From the cell containing the given text, extract its center point as (x, y) coordinate. 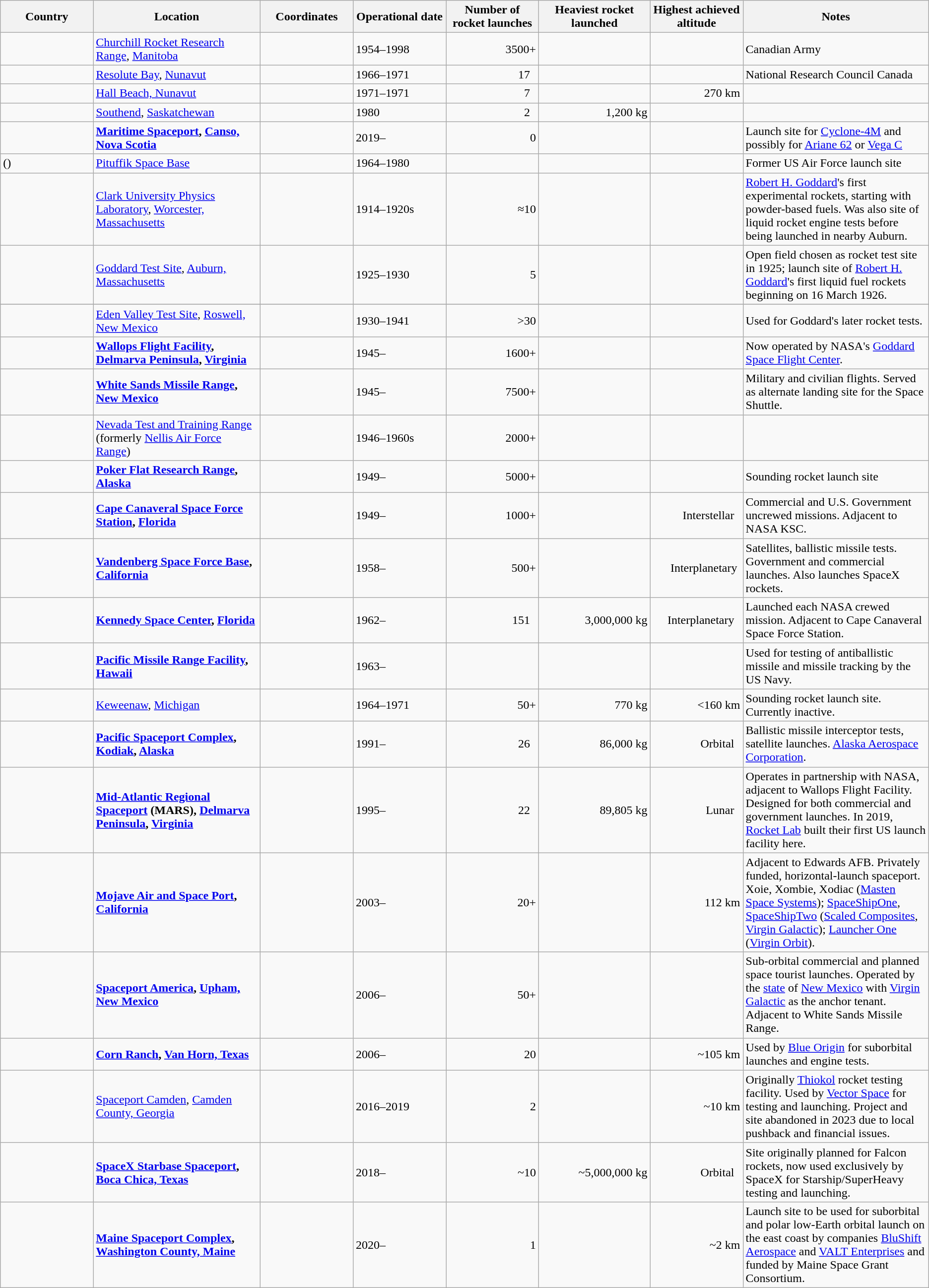
~2 km (697, 1245)
500+ (492, 568)
() (47, 163)
7500+ (492, 392)
1966–1971 (400, 74)
26 (492, 744)
Kennedy Space Center, Florida (177, 620)
Spaceport Camden, Camden County, Georgia (177, 1106)
1964–1971 (400, 705)
1962– (400, 620)
~10 (492, 1172)
Corn Ranch, Van Horn, Texas (177, 1054)
Former US Air Force launch site (836, 163)
White Sands Missile Range, New Mexico (177, 392)
1925–1930 (400, 275)
Canadian Army (836, 49)
≈10 (492, 209)
3,000,000 kg (595, 620)
Launch site for Cyclone-4M and possibly for Ariane 62 or Vega C (836, 138)
770 kg (595, 705)
Coordinates (307, 17)
Mojave Air and Space Port, California (177, 902)
Maine Spaceport Complex, Washington County, Maine (177, 1245)
Wallops Flight Facility, Delmarva Peninsula, Virginia (177, 352)
Launched each NASA crewed mission. Adjacent to Cape Canaveral Space Force Station. (836, 620)
3500+ (492, 49)
1000+ (492, 516)
20+ (492, 902)
Spaceport America, Upham, New Mexico (177, 995)
Number of rocket launches (492, 17)
Eden Valley Test Site, Roswell, New Mexico (177, 321)
89,805 kg (595, 810)
Mid-Atlantic Regional Spaceport (MARS), Delmarva Peninsula, Virginia (177, 810)
Clark University Physics Laboratory, Worcester, Massachusetts (177, 209)
5 (492, 275)
Interstellar (697, 516)
Churchill Rocket Research Range, Manitoba (177, 49)
1600+ (492, 352)
~5,000,000 kg (595, 1172)
Keweenaw, Michigan (177, 705)
Military and civilian flights. Served as alternate landing site for the Space Shuttle. (836, 392)
Country (47, 17)
Maritime Spaceport, Canso, Nova Scotia (177, 138)
17 (492, 74)
SpaceX Starbase Spaceport, Boca Chica, Texas (177, 1172)
Highest achieved altitude (697, 17)
1958– (400, 568)
Sounding rocket launch site (836, 476)
Used for testing of antiballistic missile and missile tracking by the US Navy. (836, 666)
Goddard Test Site, Auburn, Massachusetts (177, 275)
>30 (492, 321)
Nevada Test and Training Range (formerly Nellis Air Force Range) (177, 438)
2020– (400, 1245)
1964–1980 (400, 163)
1954–1998 (400, 49)
22 (492, 810)
20 (492, 1054)
Pituffik Space Base (177, 163)
National Research Council Canada (836, 74)
1,200 kg (595, 112)
Vandenberg Space Force Base, California (177, 568)
2019– (400, 138)
1 (492, 1245)
1930–1941 (400, 321)
1991– (400, 744)
Site originally planned for Falcon rockets, now used exclusively by SpaceX for Starship/SuperHeavy testing and launching. (836, 1172)
1963– (400, 666)
86,000 kg (595, 744)
Resolute Bay, Nunavut (177, 74)
Cape Canaveral Space Force Station, Florida (177, 516)
Location (177, 17)
0 (492, 138)
Open field chosen as rocket test site in 1925; launch site of Robert H. Goddard's first liquid fuel rockets beginning on 16 March 1926. (836, 275)
1971–1971 (400, 93)
2003– (400, 902)
Hall Beach, Nunavut (177, 93)
1946–1960s (400, 438)
Lunar (697, 810)
Pacific Missile Range Facility, Hawaii (177, 666)
Ballistic missile interceptor tests, satellite launches. Alaska Aerospace Corporation. (836, 744)
Satellites, ballistic missile tests. Government and commercial launches. Also launches SpaceX rockets. (836, 568)
~10 km (697, 1106)
Heaviest rocket launched (595, 17)
Notes (836, 17)
151 (492, 620)
112 km (697, 902)
2018– (400, 1172)
<160 km (697, 705)
5000+ (492, 476)
Used by Blue Origin for suborbital launches and engine tests. (836, 1054)
270 km (697, 93)
Now operated by NASA's Goddard Space Flight Center. (836, 352)
Southend, Saskatchewan (177, 112)
7 (492, 93)
2000+ (492, 438)
2016–2019 (400, 1106)
Sounding rocket launch site. Currently inactive. (836, 705)
Operational date (400, 17)
1914–1920s (400, 209)
~105 km (697, 1054)
1995– (400, 810)
Pacific Spaceport Complex, Kodiak, Alaska (177, 744)
Poker Flat Research Range, Alaska (177, 476)
Commercial and U.S. Government uncrewed missions. Adjacent to NASA KSC. (836, 516)
Used for Goddard's later rocket tests. (836, 321)
1980 (400, 112)
